Return the [X, Y] coordinate for the center point of the cell that contains the specified text.  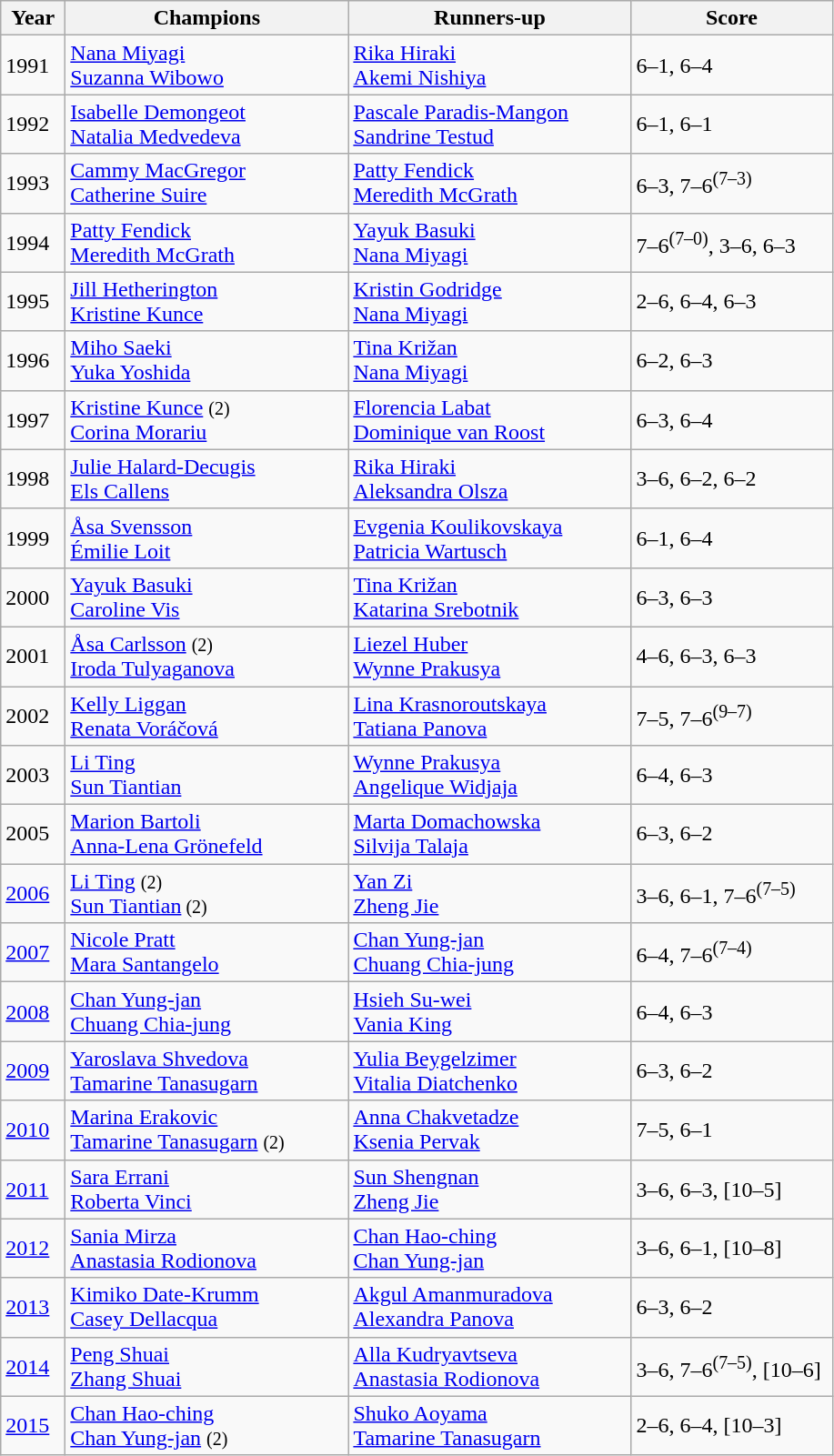
Isabelle Demongeot Natalia Medvedeva [207, 124]
Score [731, 18]
2003 [33, 775]
2007 [33, 953]
Sara Errani Roberta Vinci [207, 1190]
1996 [33, 360]
2010 [33, 1130]
2005 [33, 835]
Yayuk Basuki Caroline Vis [207, 597]
6–2, 6–3 [731, 360]
2002 [33, 715]
2006 [33, 893]
6–1, 6–1 [731, 124]
3–6, 6–1, 7–6(7–5) [731, 893]
6–3, 6–4 [731, 420]
Cammy MacGregor Catherine Suire [207, 184]
Shuko Aoyama Tamarine Tanasugarn [489, 1426]
7–5, 7–6(9–7) [731, 715]
3–6, 6–3, [10–5] [731, 1190]
Lina Krasnoroutskaya Tatiana Panova [489, 715]
1999 [33, 538]
Åsa Carlsson (2) Iroda Tulyaganova [207, 657]
2001 [33, 657]
2015 [33, 1426]
Rika Hiraki Akemi Nishiya [489, 65]
1998 [33, 478]
3–6, 7–6(7–5), [10–6] [731, 1366]
Kristin Godridge Nana Miyagi [489, 302]
3–6, 6–2, 6–2 [731, 478]
Sania Mirza Anastasia Rodionova [207, 1248]
Li Ting (2) Sun Tiantian (2) [207, 893]
7–5, 6–1 [731, 1130]
Chan Hao-ching Chan Yung-jan (2) [207, 1426]
Year [33, 18]
2008 [33, 1011]
Jill Hetherington Kristine Kunce [207, 302]
Nana Miyagi Suzanna Wibowo [207, 65]
Wynne Prakusya Angelique Widjaja [489, 775]
Rika Hiraki Aleksandra Olsza [489, 478]
3–6, 6–1, [10–8] [731, 1248]
2014 [33, 1366]
1991 [33, 65]
Li Ting Sun Tiantian [207, 775]
1993 [33, 184]
2009 [33, 1071]
Yan Zi Zheng Jie [489, 893]
1992 [33, 124]
Runners-up [489, 18]
2013 [33, 1308]
Sun Shengnan Zheng Jie [489, 1190]
Åsa Svensson Émilie Loit [207, 538]
2011 [33, 1190]
Tina Križan Nana Miyagi [489, 360]
1995 [33, 302]
Miho Saeki Yuka Yoshida [207, 360]
6–3, 6–3 [731, 597]
Florencia Labat Dominique van Roost [489, 420]
2000 [33, 597]
Julie Halard-Decugis Els Callens [207, 478]
6–3, 7–6(7–3) [731, 184]
1994 [33, 242]
Nicole Pratt Mara Santangelo [207, 953]
Tina Križan Katarina Srebotnik [489, 597]
Kelly Liggan Renata Voráčová [207, 715]
Akgul Amanmuradova Alexandra Panova [489, 1308]
Champions [207, 18]
Alla Kudryavtseva Anastasia Rodionova [489, 1366]
Kristine Kunce (2) Corina Morariu [207, 420]
7–6(7–0), 3–6, 6–3 [731, 242]
Yulia Beygelzimer Vitalia Diatchenko [489, 1071]
6–4, 7–6(7–4) [731, 953]
1997 [33, 420]
Pascale Paradis-Mangon Sandrine Testud [489, 124]
2–6, 6–4, 6–3 [731, 302]
2012 [33, 1248]
Marta Domachowska Silvija Talaja [489, 835]
Yayuk Basuki Nana Miyagi [489, 242]
Evgenia Koulikovskaya Patricia Wartusch [489, 538]
Hsieh Su-wei Vania King [489, 1011]
4–6, 6–3, 6–3 [731, 657]
Liezel Huber Wynne Prakusya [489, 657]
Kimiko Date-Krumm Casey Dellacqua [207, 1308]
Chan Hao-ching Chan Yung-jan [489, 1248]
Marina Erakovic Tamarine Tanasugarn (2) [207, 1130]
2–6, 6–4, [10–3] [731, 1426]
Anna Chakvetadze Ksenia Pervak [489, 1130]
Peng Shuai Zhang Shuai [207, 1366]
Marion Bartoli Anna-Lena Grönefeld [207, 835]
Yaroslava Shvedova Tamarine Tanasugarn [207, 1071]
